Capture the cell that displays the provided text and extract its (X, Y) central coordinate. 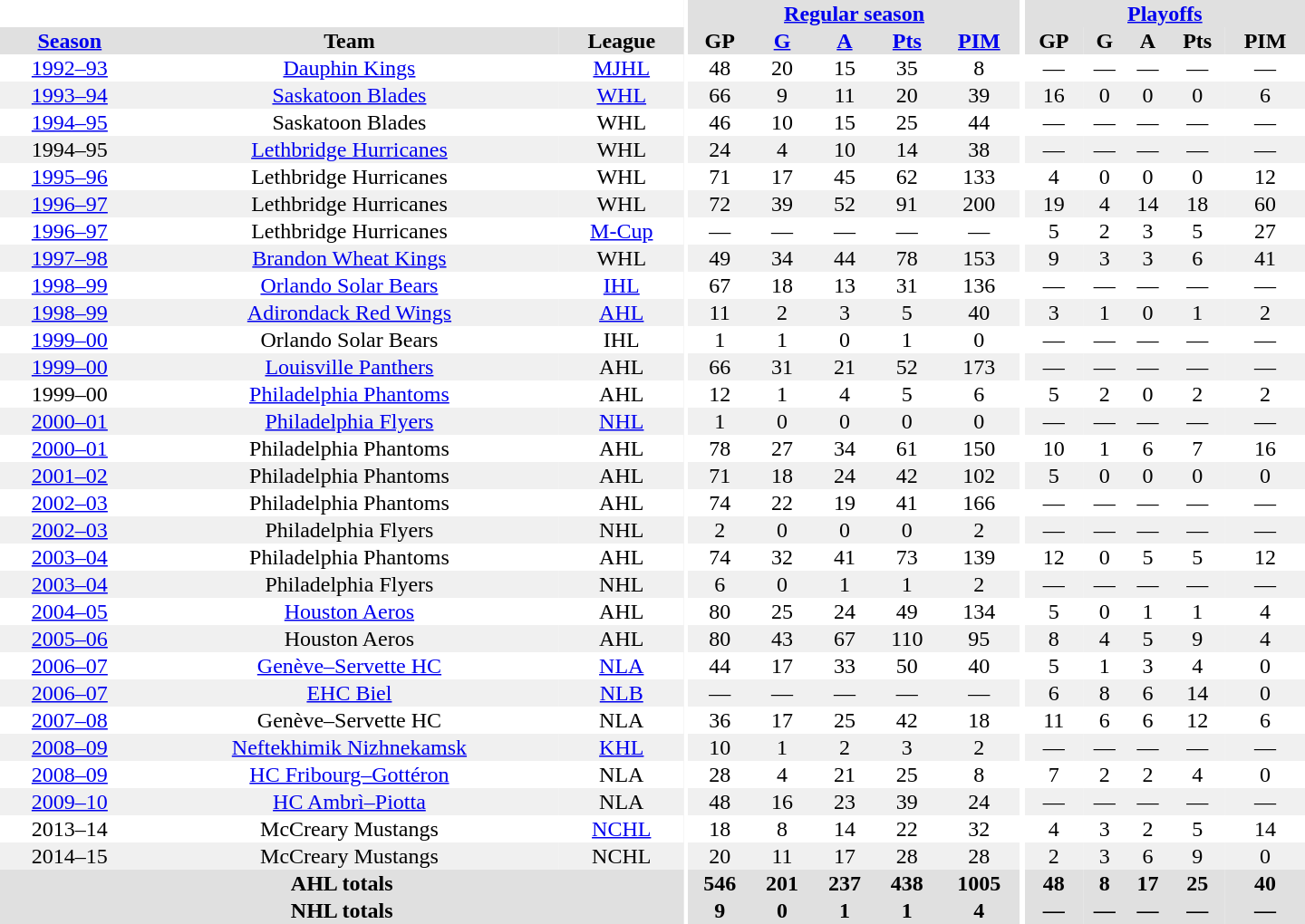
League (622, 41)
Dauphin Kings (350, 68)
2001–02 (70, 476)
2014–15 (70, 856)
Brandon Wheat Kings (350, 258)
201 (783, 883)
36 (720, 720)
EHC Biel (350, 693)
62 (906, 177)
1997–98 (70, 258)
50 (906, 666)
38 (979, 149)
KHL (622, 747)
HC Fribourg–Gottéron (350, 775)
237 (845, 883)
Team (350, 41)
546 (720, 883)
Neftekhimik Nizhnekamsk (350, 747)
AHL totals (342, 883)
1995–96 (70, 177)
72 (720, 204)
33 (845, 666)
46 (720, 122)
91 (906, 204)
166 (979, 503)
110 (906, 639)
M-Cup (622, 231)
MJHL (622, 68)
200 (979, 204)
2007–08 (70, 720)
2005–06 (70, 639)
Adirondack Red Wings (350, 313)
73 (906, 557)
102 (979, 476)
2013–14 (70, 829)
Louisville Panthers (350, 367)
2004–05 (70, 611)
139 (979, 557)
Playoffs (1165, 14)
45 (845, 177)
133 (979, 177)
438 (906, 883)
1992–93 (70, 68)
13 (845, 285)
Season (70, 41)
61 (906, 448)
NHL totals (342, 910)
136 (979, 285)
23 (845, 802)
150 (979, 448)
1005 (979, 883)
60 (1265, 204)
134 (979, 611)
Regular season (855, 14)
HC Ambrì–Piotta (350, 802)
95 (979, 639)
NLB (622, 693)
35 (906, 68)
1993–94 (70, 95)
153 (979, 258)
43 (783, 639)
173 (979, 367)
2009–10 (70, 802)
